Determine the (X, Y) coordinate at the center of the cell enclosing the given text.  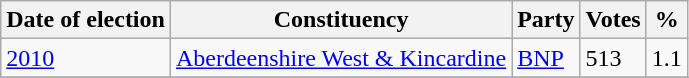
BNP (546, 58)
1.1 (666, 58)
Constituency (340, 20)
Votes (613, 20)
513 (613, 58)
Aberdeenshire West & Kincardine (340, 58)
% (666, 20)
Party (546, 20)
Date of election (86, 20)
2010 (86, 58)
